Pinpoint the cell where the given text exists, returning its [x, y] midpoint coordinate. 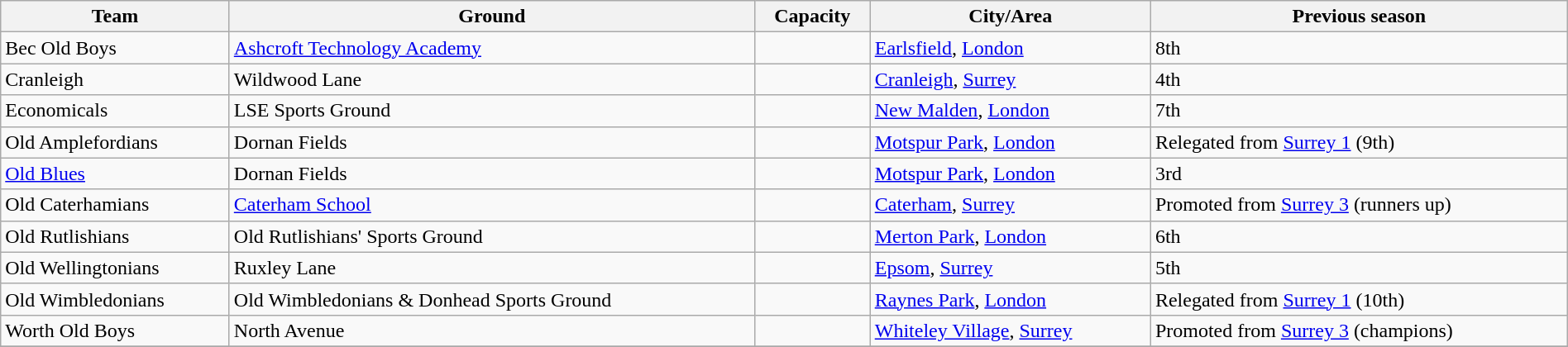
Old Caterhamians [116, 205]
Ruxley Lane [491, 268]
Cranleigh [116, 79]
New Malden, London [1011, 111]
8th [1359, 48]
Ground [491, 17]
City/Area [1011, 17]
LSE Sports Ground [491, 111]
Economicals [116, 111]
Team [116, 17]
Relegated from Surrey 1 (10th) [1359, 299]
Old Amplefordians [116, 142]
Worth Old Boys [116, 330]
North Avenue [491, 330]
5th [1359, 268]
Ashcroft Technology Academy [491, 48]
Promoted from Surrey 3 (runners up) [1359, 205]
Wildwood Lane [491, 79]
7th [1359, 111]
Whiteley Village, Surrey [1011, 330]
Caterham School [491, 205]
Merton Park, London [1011, 236]
Caterham, Surrey [1011, 205]
Earlsfield, London [1011, 48]
Old Rutlishians' Sports Ground [491, 236]
4th [1359, 79]
Bec Old Boys [116, 48]
Capacity [812, 17]
6th [1359, 236]
Cranleigh, Surrey [1011, 79]
Promoted from Surrey 3 (champions) [1359, 330]
3rd [1359, 173]
Old Wellingtonians [116, 268]
Epsom, Surrey [1011, 268]
Old Wimbledonians [116, 299]
Raynes Park, London [1011, 299]
Old Blues [116, 173]
Old Wimbledonians & Donhead Sports Ground [491, 299]
Relegated from Surrey 1 (9th) [1359, 142]
Previous season [1359, 17]
Old Rutlishians [116, 236]
